Scan for the cell matching the given text and deliver its (X, Y) coordinate at center. 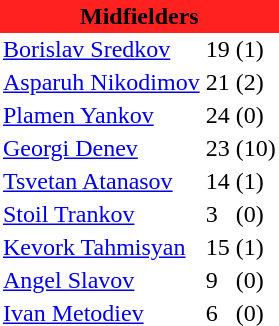
Midfielders (140, 16)
23 (218, 148)
24 (218, 116)
9 (218, 280)
Stoil Trankov (102, 214)
Kevork Tahmisyan (102, 248)
Borislav Sredkov (102, 50)
Angel Slavov (102, 280)
19 (218, 50)
14 (218, 182)
3 (218, 214)
15 (218, 248)
Tsvetan Atanasov (102, 182)
Georgi Denev (102, 148)
21 (218, 82)
(10) (256, 148)
(2) (256, 82)
Plamen Yankov (102, 116)
Asparuh Nikodimov (102, 82)
